Scan for the cell matching the given text and deliver its [X, Y] coordinate at center. 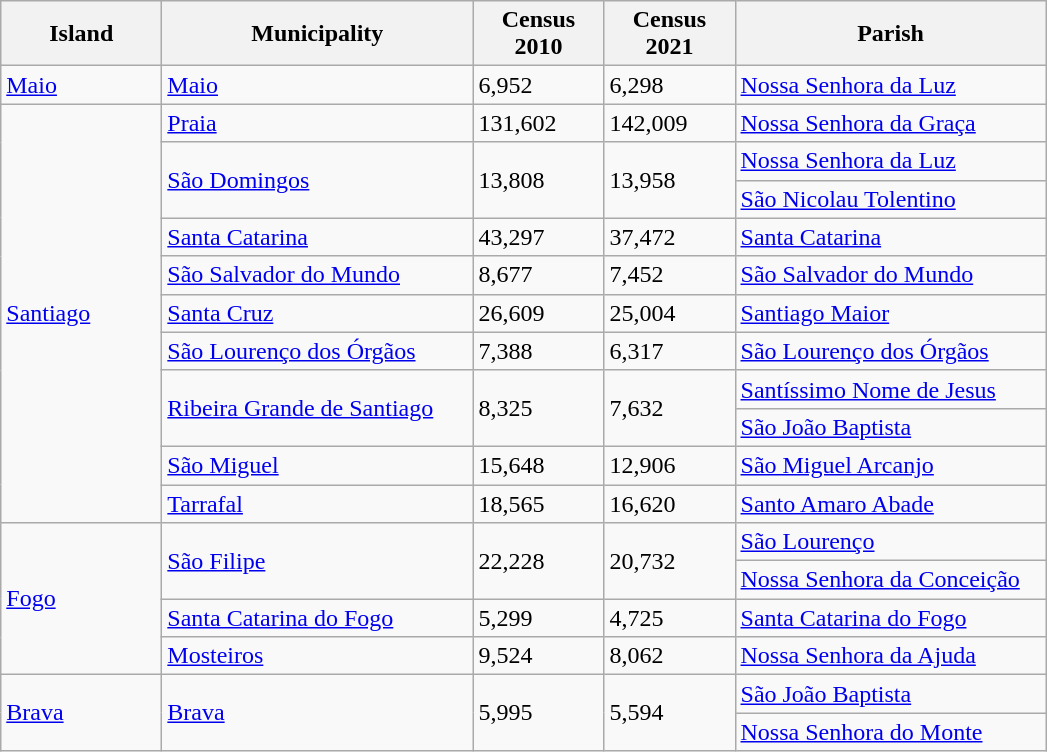
12,906 [670, 465]
São Miguel [318, 465]
131,602 [538, 123]
13,958 [670, 180]
6,952 [538, 85]
Ribeira Grande de Santiago [318, 408]
43,297 [538, 237]
142,009 [670, 123]
6,298 [670, 85]
Nossa Senhora da Graça [890, 123]
Santa Cruz [318, 313]
25,004 [670, 313]
26,609 [538, 313]
Census 2021 [670, 34]
Mosteiros [318, 656]
16,620 [670, 503]
18,565 [538, 503]
20,732 [670, 561]
São Filipe [318, 561]
Tarrafal [318, 503]
Santiago [82, 314]
7,388 [538, 351]
37,472 [670, 237]
9,524 [538, 656]
Island [82, 34]
8,062 [670, 656]
8,325 [538, 408]
Santo Amaro Abade [890, 503]
Parish [890, 34]
6,317 [670, 351]
Nossa Senhora da Conceição [890, 580]
Municipality [318, 34]
Santiago Maior [890, 313]
5,995 [538, 713]
7,452 [670, 275]
8,677 [538, 275]
Nossa Senhora do Monte [890, 732]
5,299 [538, 618]
15,648 [538, 465]
13,808 [538, 180]
Fogo [82, 599]
7,632 [670, 408]
5,594 [670, 713]
São Nicolau Tolentino [890, 199]
Census 2010 [538, 34]
São Domingos [318, 180]
São Lourenço [890, 542]
4,725 [670, 618]
Nossa Senhora da Ajuda [890, 656]
Santíssimo Nome de Jesus [890, 389]
São Miguel Arcanjo [890, 465]
Praia [318, 123]
22,228 [538, 561]
